Pinpoint the cell where the given text exists, returning its (X, Y) midpoint coordinate. 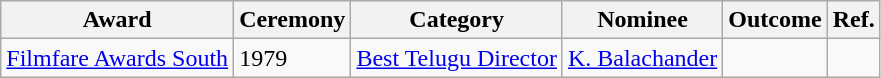
1979 (292, 58)
Ceremony (292, 20)
Ref. (854, 20)
K. Balachander (642, 58)
Best Telugu Director (457, 58)
Filmfare Awards South (118, 58)
Category (457, 20)
Award (118, 20)
Outcome (775, 20)
Nominee (642, 20)
